Pinpoint the cell where the given text exists, returning its (x, y) midpoint coordinate. 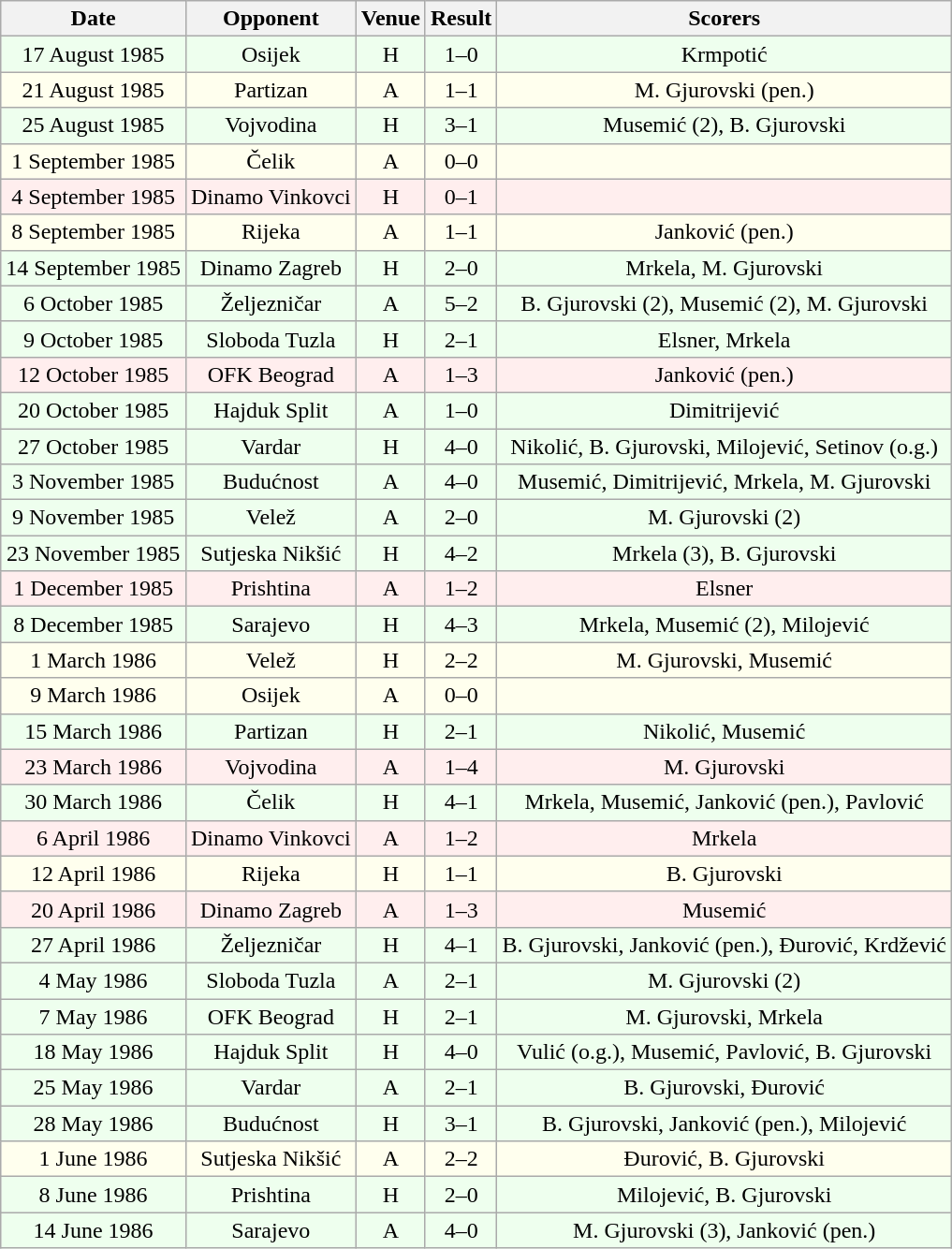
15 March 1986 (94, 731)
Krmpotić (725, 54)
B. Gjurovski (2), Musemić (2), M. Gjurovski (725, 303)
Mrkela, Musemić, Janković (pen.), Pavlović (725, 802)
Mrkela, M. Gjurovski (725, 268)
12 October 1985 (94, 375)
1 March 1986 (94, 660)
17 August 1985 (94, 54)
Mrkela, Musemić (2), Milojević (725, 624)
23 November 1985 (94, 553)
28 May 1986 (94, 1124)
Vulić (o.g.), Musemić, Pavlović, B. Gjurovski (725, 1052)
6 April 1986 (94, 838)
M. Gjurovski (3), Janković (pen.) (725, 1230)
4–3 (461, 624)
12 April 1986 (94, 874)
Musemić, Dimitrijević, Mrkela, M. Gjurovski (725, 482)
25 August 1985 (94, 125)
Milojević, B. Gjurovski (725, 1195)
18 May 1986 (94, 1052)
25 May 1986 (94, 1088)
6 October 1985 (94, 303)
21 August 1985 (94, 90)
8 December 1985 (94, 624)
Date (94, 19)
30 March 1986 (94, 802)
Scorers (725, 19)
Nikolić, B. Gjurovski, Milojević, Setinov (o.g.) (725, 447)
9 March 1986 (94, 696)
M. Gjurovski (725, 767)
4 May 1986 (94, 980)
Mrkela (725, 838)
1 December 1985 (94, 589)
Opponent (271, 19)
B. Gjurovski, Janković (pen.), Milojević (725, 1124)
M. Gjurovski, Musemić (725, 660)
8 June 1986 (94, 1195)
23 March 1986 (94, 767)
3 November 1985 (94, 482)
M. Gjurovski, Mrkela (725, 1016)
27 April 1986 (94, 945)
14 September 1985 (94, 268)
M. Gjurovski (pen.) (725, 90)
7 May 1986 (94, 1016)
B. Gjurovski, Đurović (725, 1088)
B. Gjurovski, Janković (pen.), Đurović, Krdžević (725, 945)
Venue (390, 19)
9 October 1985 (94, 339)
B. Gjurovski (725, 874)
20 April 1986 (94, 909)
Dimitrijević (725, 410)
4 September 1985 (94, 197)
Result (461, 19)
14 June 1986 (94, 1230)
Đurović, B. Gjurovski (725, 1159)
0–1 (461, 197)
1–4 (461, 767)
Elsner, Mrkela (725, 339)
27 October 1985 (94, 447)
Musemić (725, 909)
Mrkela (3), B. Gjurovski (725, 553)
Elsner (725, 589)
5–2 (461, 303)
Nikolić, Musemić (725, 731)
9 November 1985 (94, 518)
Musemić (2), B. Gjurovski (725, 125)
4–2 (461, 553)
20 October 1985 (94, 410)
1 June 1986 (94, 1159)
1 September 1985 (94, 161)
8 September 1985 (94, 232)
